Determine the (x, y) coordinate at the center of the cell enclosing the given text.  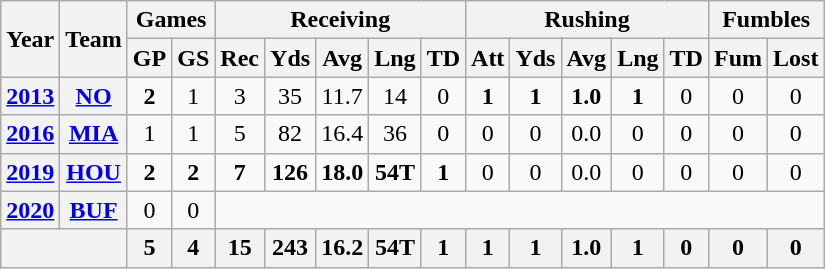
15 (240, 248)
2019 (30, 172)
Team (94, 39)
Rec (240, 58)
Fumbles (766, 20)
243 (290, 248)
2016 (30, 134)
2013 (30, 96)
GS (194, 58)
Receiving (340, 20)
Games (170, 20)
14 (395, 96)
4 (194, 248)
82 (290, 134)
7 (240, 172)
36 (395, 134)
2020 (30, 210)
Fum (738, 58)
16.4 (342, 134)
Rushing (588, 20)
18.0 (342, 172)
MIA (94, 134)
3 (240, 96)
Lost (796, 58)
HOU (94, 172)
35 (290, 96)
11.7 (342, 96)
NO (94, 96)
GP (149, 58)
16.2 (342, 248)
Year (30, 39)
BUF (94, 210)
Att (488, 58)
126 (290, 172)
